For the text-containing cell, return its midpoint in (X, Y) coordinate format. 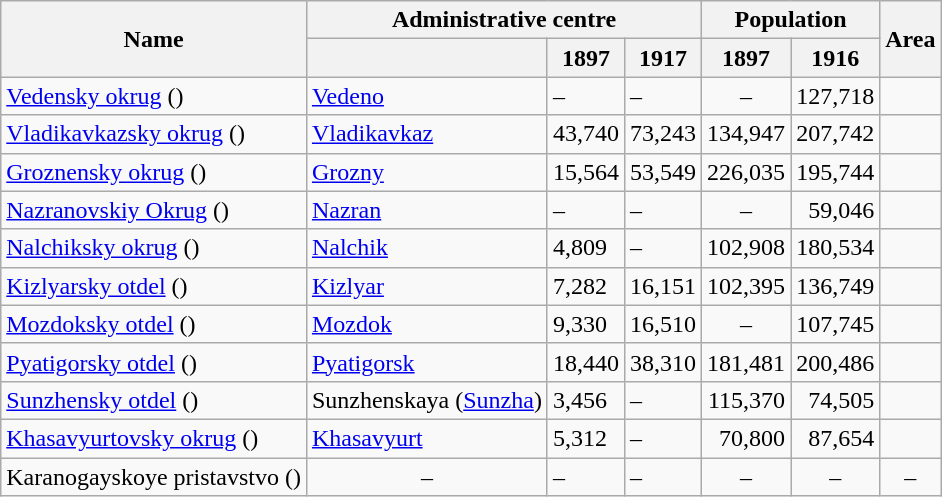
Name (154, 39)
70,800 (746, 438)
Sunzhensky otdel () (154, 400)
102,908 (746, 248)
Karanogayskoye pristavstvo () (154, 477)
Nalchiksky okrug () (154, 248)
Kizlyar (426, 286)
9,330 (586, 324)
18,440 (586, 362)
Khasavyurtovsky okrug () (154, 438)
127,718 (836, 96)
107,745 (836, 324)
Khasavyurt (426, 438)
180,534 (836, 248)
Groznensky okrug () (154, 172)
16,151 (662, 286)
Population (791, 20)
Mozdok (426, 324)
Grozny (426, 172)
4,809 (586, 248)
5,312 (586, 438)
Vladikavkaz (426, 134)
134,947 (746, 134)
200,486 (836, 362)
1916 (836, 58)
74,505 (836, 400)
Kizlyarsky otdel () (154, 286)
115,370 (746, 400)
Vladikavkazsky okrug () (154, 134)
73,243 (662, 134)
Mozdoksky otdel () (154, 324)
Pyatigorsky otdel () (154, 362)
38,310 (662, 362)
Vedensky okrug () (154, 96)
43,740 (586, 134)
181,481 (746, 362)
Sunzhenskaya (Sunzha) (426, 400)
3,456 (586, 400)
15,564 (586, 172)
1917 (662, 58)
Administrative centre (504, 20)
102,395 (746, 286)
Nalchik (426, 248)
Pyatigorsk (426, 362)
207,742 (836, 134)
59,046 (836, 210)
136,749 (836, 286)
87,654 (836, 438)
16,510 (662, 324)
7,282 (586, 286)
53,549 (662, 172)
226,035 (746, 172)
Nazranovskiy Okrug () (154, 210)
195,744 (836, 172)
Nazran (426, 210)
Area (910, 39)
Vedeno (426, 96)
